Capture the cell that displays the provided text and extract its [X, Y] central coordinate. 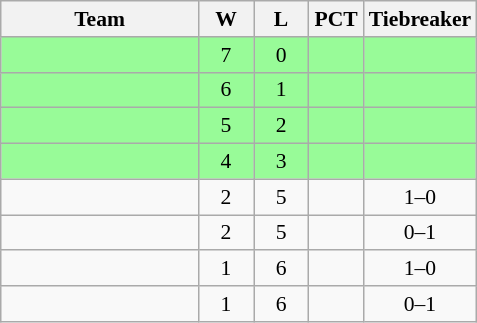
4 [226, 162]
3 [282, 162]
W [226, 19]
7 [226, 55]
0 [282, 55]
L [282, 19]
Tiebreaker [420, 19]
Team [100, 19]
PCT [336, 19]
